Scan for the cell matching the given text and deliver its (x, y) coordinate at center. 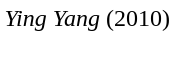
Ying Yang (2010) (87, 18)
